Identify which cell holds the provided text, then report its [X, Y] central coordinate. 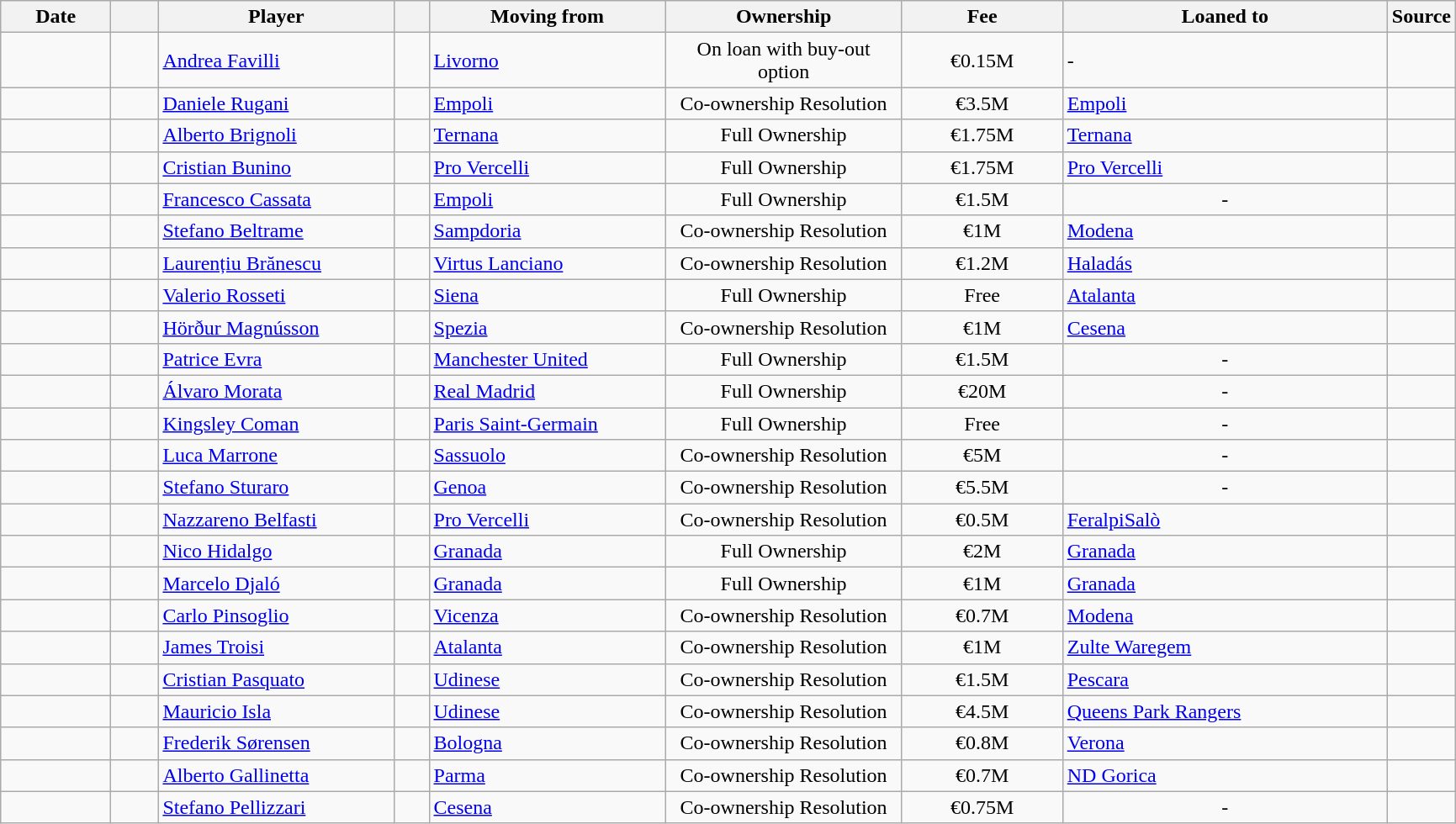
€5M [982, 456]
Virtus Lanciano [547, 263]
Daniele Rugani [276, 103]
Pescara [1225, 679]
Date [56, 17]
Vicenza [547, 615]
Andrea Favilli [276, 61]
Haladás [1225, 263]
Ownership [784, 17]
Alberto Gallinetta [276, 775]
Fee [982, 17]
Bologna [547, 743]
Carlo Pinsoglio [276, 615]
€4.5M [982, 711]
On loan with buy-out option [784, 61]
€0.15M [982, 61]
Sassuolo [547, 456]
Marcelo Djaló [276, 584]
Real Madrid [547, 391]
Alberto Brignoli [276, 135]
Player [276, 17]
Stefano Beltrame [276, 231]
Manchester United [547, 359]
€1.2M [982, 263]
Luca Marrone [276, 456]
Hörður Magnússon [276, 327]
Parma [547, 775]
Patrice Evra [276, 359]
Stefano Sturaro [276, 488]
Kingsley Coman [276, 423]
Cristian Pasquato [276, 679]
James Troisi [276, 647]
Loaned to [1225, 17]
Mauricio Isla [276, 711]
€20M [982, 391]
ND Gorica [1225, 775]
Nazzareno Belfasti [276, 520]
€0.8M [982, 743]
Moving from [547, 17]
Nico Hidalgo [276, 552]
Source [1422, 17]
Queens Park Rangers [1225, 711]
Paris Saint-Germain [547, 423]
Frederik Sørensen [276, 743]
€5.5M [982, 488]
Sampdoria [547, 231]
Spezia [547, 327]
Valerio Rosseti [276, 295]
Cristian Bunino [276, 167]
Laurențiu Brănescu [276, 263]
Siena [547, 295]
Genoa [547, 488]
FeralpiSalò [1225, 520]
Álvaro Morata [276, 391]
€2M [982, 552]
Francesco Cassata [276, 199]
Zulte Waregem [1225, 647]
€0.75M [982, 807]
Verona [1225, 743]
Livorno [547, 61]
€3.5M [982, 103]
Stefano Pellizzari [276, 807]
€0.5M [982, 520]
